Identify which cell holds the provided text, then report its (x, y) central coordinate. 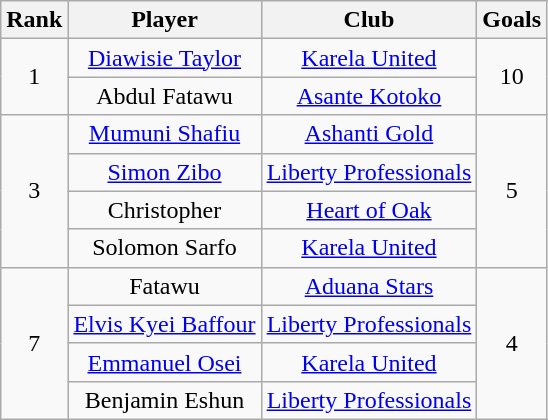
Goals (512, 20)
Solomon Sarfo (164, 248)
Mumuni Shafiu (164, 134)
4 (512, 343)
5 (512, 191)
Fatawu (164, 286)
10 (512, 77)
Abdul Fatawu (164, 96)
Benjamin Eshun (164, 400)
Rank (34, 20)
Asante Kotoko (369, 96)
Christopher (164, 210)
Club (369, 20)
Emmanuel Osei (164, 362)
Heart of Oak (369, 210)
7 (34, 343)
Player (164, 20)
1 (34, 77)
3 (34, 191)
Diawisie Taylor (164, 58)
Simon Zibo (164, 172)
Aduana Stars (369, 286)
Elvis Kyei Baffour (164, 324)
Ashanti Gold (369, 134)
